Return the (X, Y) coordinate for the center point of the cell that contains the specified text.  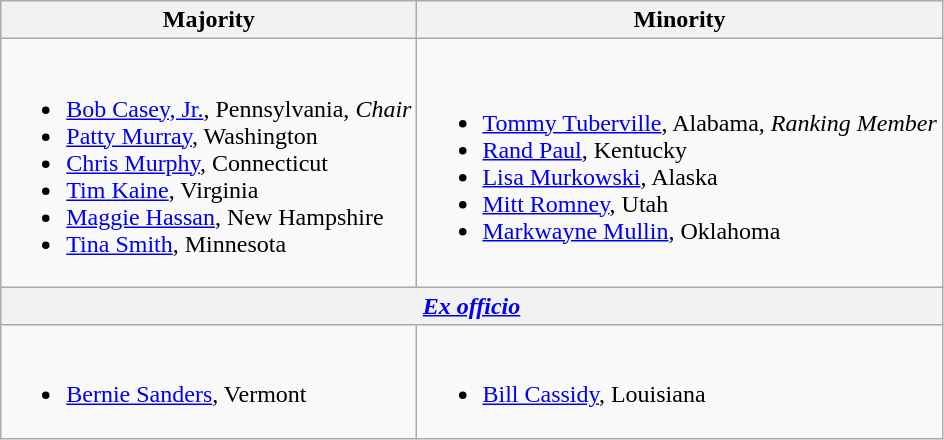
Bernie Sanders, Vermont (209, 382)
Bill Cassidy, Louisiana (680, 382)
Tommy Tuberville, Alabama, Ranking MemberRand Paul, KentuckyLisa Murkowski, AlaskaMitt Romney, UtahMarkwayne Mullin, Oklahoma (680, 163)
Majority (209, 20)
Ex officio (472, 306)
Minority (680, 20)
